Scan for the cell matching the given text and deliver its (X, Y) coordinate at center. 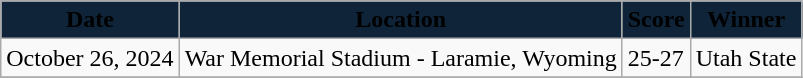
Utah State (746, 58)
25-27 (656, 58)
War Memorial Stadium - Laramie, Wyoming (400, 58)
Location (400, 20)
October 26, 2024 (90, 58)
Winner (746, 20)
Score (656, 20)
Date (90, 20)
